Provide the [x, y] coordinate of the cell's center where the given text is located.  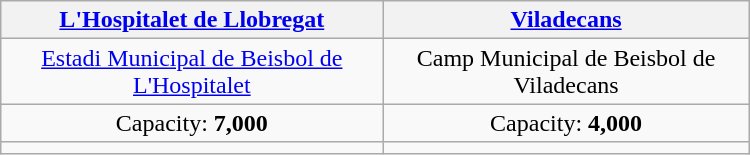
Camp Municipal de Beisbol de Viladecans [566, 72]
Viladecans [566, 20]
Capacity: 7,000 [192, 123]
L'Hospitalet de Llobregat [192, 20]
Capacity: 4,000 [566, 123]
Estadi Municipal de Beisbol de L'Hospitalet [192, 72]
